Detect which cell encompasses the target text, then output its (x, y) center coordinate. 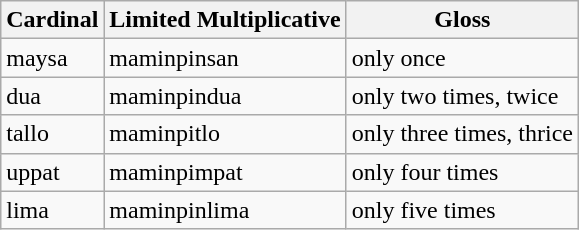
maminpinlima (225, 210)
maminpitlo (225, 134)
lima (52, 210)
dua (52, 96)
only once (462, 58)
maminpinsan (225, 58)
Cardinal (52, 20)
maminpindua (225, 96)
tallo (52, 134)
maminpimpat (225, 172)
Limited Multiplicative (225, 20)
only four times (462, 172)
maysa (52, 58)
uppat (52, 172)
Gloss (462, 20)
only three times, thrice (462, 134)
only two times, twice (462, 96)
only five times (462, 210)
